Determine the (X, Y) coordinate at the center of the cell enclosing the given text.  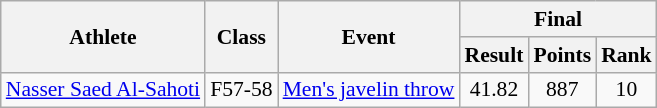
Nasser Saed Al-Sahoti (103, 90)
Athlete (103, 36)
41.82 (494, 90)
10 (626, 90)
Points (562, 55)
Rank (626, 55)
887 (562, 90)
Class (241, 36)
Result (494, 55)
F57-58 (241, 90)
Final (558, 19)
Men's javelin throw (369, 90)
Event (369, 36)
